Find where the given text appears and provide that cell's center as [x, y] coordinate. 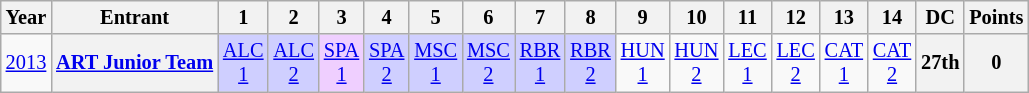
12 [796, 17]
CAT1 [844, 63]
2 [293, 17]
4 [386, 17]
ALC2 [293, 63]
3 [342, 17]
0 [996, 63]
SPA1 [342, 63]
MSC1 [436, 63]
LEC1 [747, 63]
ALC1 [243, 63]
CAT2 [892, 63]
10 [697, 17]
27th [940, 63]
14 [892, 17]
DC [940, 17]
1 [243, 17]
HUN1 [643, 63]
9 [643, 17]
ART Junior Team [134, 63]
13 [844, 17]
11 [747, 17]
2013 [26, 63]
6 [488, 17]
7 [540, 17]
5 [436, 17]
MSC2 [488, 63]
HUN2 [697, 63]
Year [26, 17]
RBR1 [540, 63]
Entrant [134, 17]
LEC2 [796, 63]
SPA2 [386, 63]
8 [590, 17]
RBR2 [590, 63]
Points [996, 17]
